Determine the [X, Y] coordinate at the center of the cell enclosing the given text.  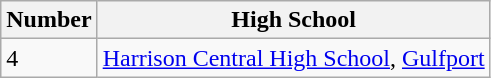
High School [294, 20]
Harrison Central High School, Gulfport [294, 58]
Number [49, 20]
4 [49, 58]
